Scan for the cell matching the given text and deliver its (X, Y) coordinate at center. 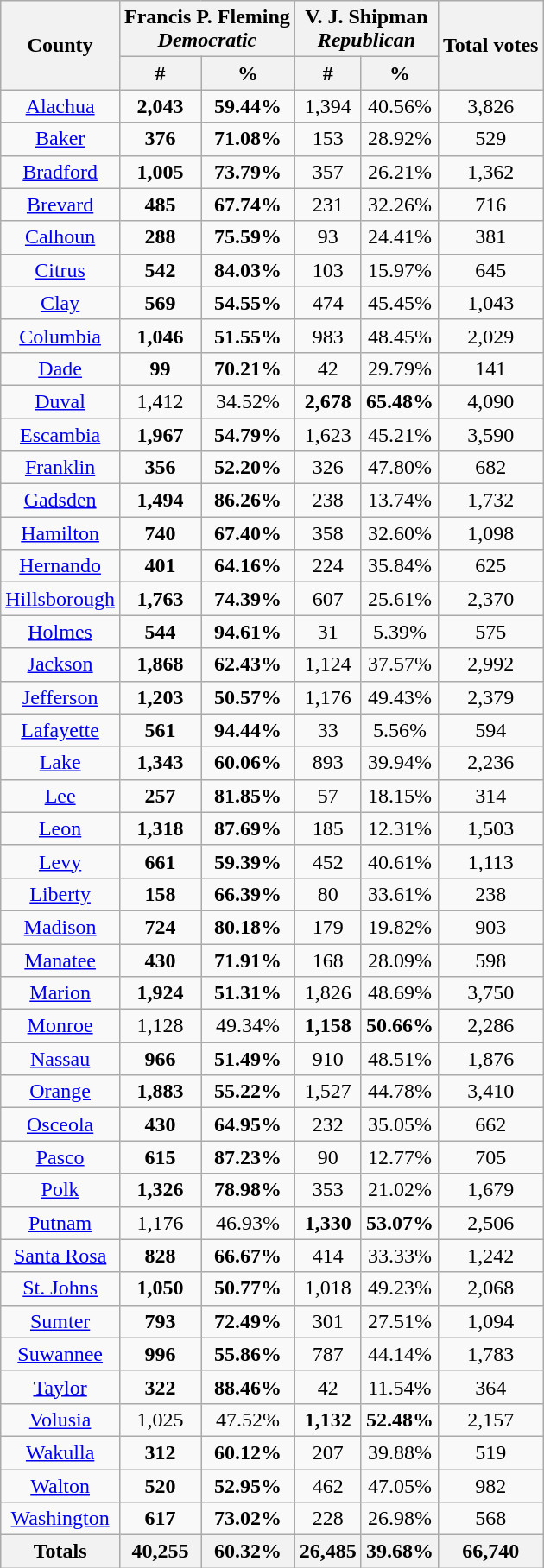
64.95% (249, 1124)
2,506 (490, 1223)
568 (490, 1519)
2,157 (490, 1420)
793 (160, 1321)
1,967 (160, 434)
615 (160, 1157)
Total votes (490, 45)
787 (328, 1354)
72.49% (249, 1321)
81.85% (249, 796)
Gadsden (60, 501)
52.20% (249, 468)
47.52% (249, 1420)
2,370 (490, 599)
381 (490, 237)
32.26% (399, 205)
66,740 (490, 1552)
1,924 (160, 993)
1,094 (490, 1321)
2,379 (490, 697)
13.74% (399, 501)
607 (328, 599)
462 (328, 1485)
301 (328, 1321)
Alachua (60, 106)
5.56% (399, 730)
51.49% (249, 1059)
47.80% (399, 468)
37.57% (399, 664)
179 (328, 927)
Bradford (60, 172)
542 (160, 270)
1,326 (160, 1190)
Volusia (60, 1420)
2,029 (490, 336)
326 (328, 468)
93 (328, 237)
55.86% (249, 1354)
2,992 (490, 664)
485 (160, 205)
21.02% (399, 1190)
575 (490, 632)
662 (490, 1124)
474 (328, 303)
18.15% (399, 796)
982 (490, 1485)
Polk (60, 1190)
52.95% (249, 1485)
57 (328, 796)
Baker (60, 139)
1,330 (328, 1223)
1,005 (160, 172)
Lafayette (60, 730)
828 (160, 1256)
103 (328, 270)
1,046 (160, 336)
45.45% (399, 303)
59.44% (249, 106)
48.51% (399, 1059)
158 (160, 894)
1,623 (328, 434)
520 (160, 1485)
28.09% (399, 960)
73.02% (249, 1519)
3,826 (490, 106)
Hillsborough (60, 599)
66.39% (249, 894)
2,286 (490, 1026)
Orange (60, 1092)
44.14% (399, 1354)
1,412 (160, 401)
224 (328, 566)
1,763 (160, 599)
99 (160, 368)
598 (490, 960)
625 (490, 566)
1,394 (328, 106)
716 (490, 205)
Suwannee (60, 1354)
Lee (60, 796)
94.61% (249, 632)
966 (160, 1059)
71.08% (249, 139)
1,883 (160, 1092)
47.05% (399, 1485)
1,876 (490, 1059)
60.12% (249, 1452)
48.45% (399, 336)
71.91% (249, 960)
Calhoun (60, 237)
2,236 (490, 763)
356 (160, 468)
3,410 (490, 1092)
Brevard (60, 205)
64.16% (249, 566)
40,255 (160, 1552)
Holmes (60, 632)
1,494 (160, 501)
70.21% (249, 368)
2,043 (160, 106)
44.78% (399, 1092)
54.79% (249, 434)
Taylor (60, 1387)
73.79% (249, 172)
26,485 (328, 1552)
54.55% (249, 303)
50.57% (249, 697)
Santa Rosa (60, 1256)
Osceola (60, 1124)
232 (328, 1124)
35.05% (399, 1124)
67.40% (249, 533)
29.79% (399, 368)
452 (328, 861)
74.39% (249, 599)
Liberty (60, 894)
Nassau (60, 1059)
645 (490, 270)
Jefferson (60, 697)
12.31% (399, 828)
996 (160, 1354)
231 (328, 205)
Franklin (60, 468)
1,527 (328, 1092)
1,679 (490, 1190)
40.61% (399, 861)
Levy (60, 861)
50.77% (249, 1288)
Dade (60, 368)
1,158 (328, 1026)
893 (328, 763)
Wakulla (60, 1452)
78.98% (249, 1190)
207 (328, 1452)
5.39% (399, 632)
39.94% (399, 763)
12.77% (399, 1157)
19.82% (399, 927)
Jackson (60, 664)
80.18% (249, 927)
33.61% (399, 894)
357 (328, 172)
1,826 (328, 993)
24.41% (399, 237)
141 (490, 368)
2,678 (328, 401)
40.56% (399, 106)
Pasco (60, 1157)
544 (160, 632)
168 (328, 960)
Hernando (60, 566)
51.55% (249, 336)
Duval (60, 401)
67.74% (249, 205)
228 (328, 1519)
1,732 (490, 501)
Manatee (60, 960)
39.68% (399, 1552)
32.60% (399, 533)
661 (160, 861)
1,128 (160, 1026)
45.21% (399, 434)
35.84% (399, 566)
Marion (60, 993)
86.26% (249, 501)
59.39% (249, 861)
724 (160, 927)
353 (328, 1190)
1,783 (490, 1354)
358 (328, 533)
80 (328, 894)
88.46% (249, 1387)
3,590 (490, 434)
27.51% (399, 1321)
705 (490, 1157)
312 (160, 1452)
48.69% (399, 993)
Columbia (60, 336)
617 (160, 1519)
V. J. Shipman Republican (366, 29)
910 (328, 1059)
561 (160, 730)
46.93% (249, 1223)
84.03% (249, 270)
740 (160, 533)
26.98% (399, 1519)
414 (328, 1256)
569 (160, 303)
Putnam (60, 1223)
Hamilton (60, 533)
County (60, 45)
529 (490, 139)
33.33% (399, 1256)
Monroe (60, 1026)
153 (328, 139)
87.23% (249, 1157)
50.66% (399, 1026)
Escambia (60, 434)
90 (328, 1157)
2,068 (490, 1288)
314 (490, 796)
94.44% (249, 730)
60.32% (249, 1552)
28.92% (399, 139)
Leon (60, 828)
Lake (60, 763)
Totals (60, 1552)
49.43% (399, 697)
1,362 (490, 172)
51.31% (249, 993)
1,043 (490, 303)
62.43% (249, 664)
25.61% (399, 599)
4,090 (490, 401)
33 (328, 730)
11.54% (399, 1387)
Sumter (60, 1321)
519 (490, 1452)
Francis P. Fleming Democratic (207, 29)
66.67% (249, 1256)
Clay (60, 303)
Madison (60, 927)
53.07% (399, 1223)
1,124 (328, 664)
1,503 (490, 828)
87.69% (249, 828)
1,242 (490, 1256)
65.48% (399, 401)
39.88% (399, 1452)
903 (490, 927)
1,018 (328, 1288)
49.34% (249, 1026)
49.23% (399, 1288)
682 (490, 468)
594 (490, 730)
26.21% (399, 172)
376 (160, 139)
1,025 (160, 1420)
1,050 (160, 1288)
55.22% (249, 1092)
75.59% (249, 237)
322 (160, 1387)
St. Johns (60, 1288)
1,868 (160, 664)
Washington (60, 1519)
257 (160, 796)
185 (328, 828)
288 (160, 237)
15.97% (399, 270)
1,203 (160, 697)
364 (490, 1387)
3,750 (490, 993)
983 (328, 336)
Walton (60, 1485)
Citrus (60, 270)
1,132 (328, 1420)
52.48% (399, 1420)
31 (328, 632)
34.52% (249, 401)
1,343 (160, 763)
60.06% (249, 763)
401 (160, 566)
1,113 (490, 861)
1,098 (490, 533)
1,318 (160, 828)
